Return the (X, Y) coordinate for the center point of the cell that contains the specified text.  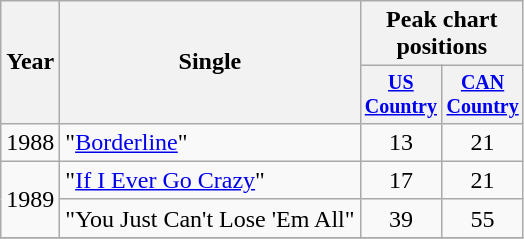
Peak chartpositions (442, 34)
CAN Country (483, 94)
1989 (30, 199)
39 (401, 218)
1988 (30, 142)
Year (30, 62)
"Borderline" (210, 142)
17 (401, 180)
Single (210, 62)
"If I Ever Go Crazy" (210, 180)
55 (483, 218)
"You Just Can't Lose 'Em All" (210, 218)
13 (401, 142)
US Country (401, 94)
